Output the [x, y] coordinate of the center of the cell containing the given text.  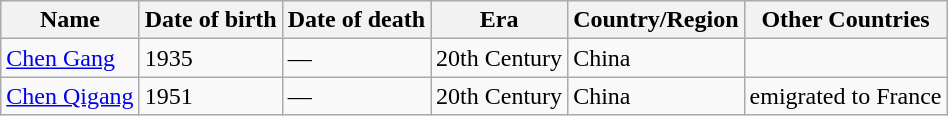
Country/Region [656, 20]
Era [500, 20]
1951 [210, 96]
Chen Gang [70, 58]
Name [70, 20]
1935 [210, 58]
emigrated to France [846, 96]
Date of birth [210, 20]
Other Countries [846, 20]
Chen Qigang [70, 96]
Date of death [356, 20]
